Pinpoint the cell where the given text exists, returning its (X, Y) midpoint coordinate. 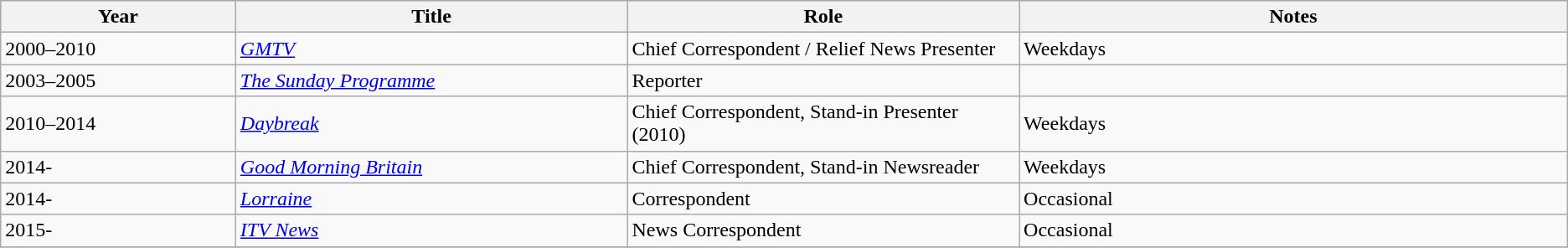
2003–2005 (119, 80)
Lorraine (431, 199)
Reporter (823, 80)
Daybreak (431, 124)
Chief Correspondent / Relief News Presenter (823, 49)
ITV News (431, 230)
Good Morning Britain (431, 167)
2000–2010 (119, 49)
2015- (119, 230)
The Sunday Programme (431, 80)
GMTV (431, 49)
Notes (1293, 17)
Title (431, 17)
News Correspondent (823, 230)
Correspondent (823, 199)
Year (119, 17)
Chief Correspondent, Stand-in Newsreader (823, 167)
2010–2014 (119, 124)
Chief Correspondent, Stand-in Presenter (2010) (823, 124)
Role (823, 17)
